Output the [X, Y] coordinate of the center of the cell containing the given text.  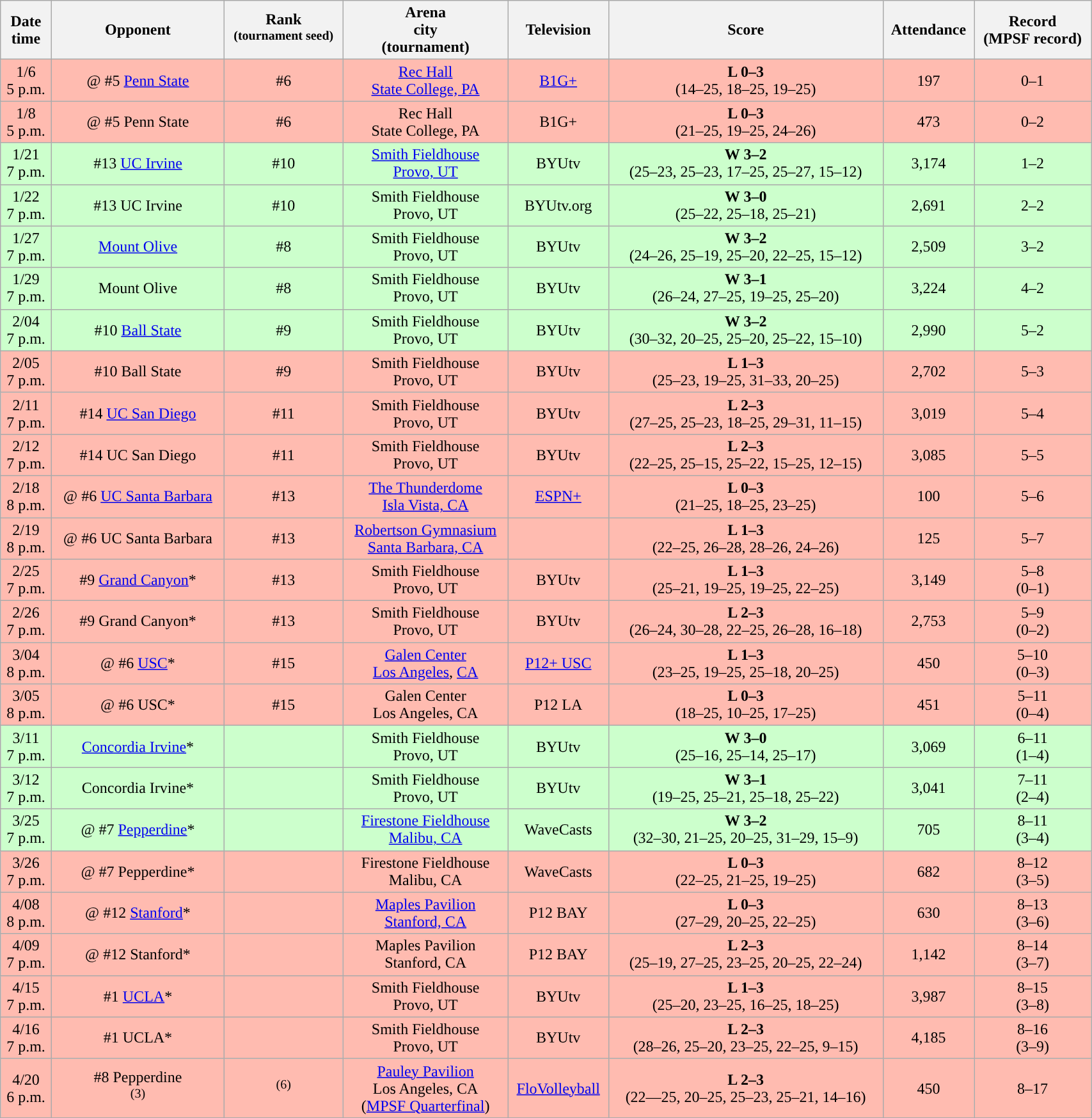
2/257 p.m. [26, 580]
2/267 p.m. [26, 622]
5–5 [1033, 454]
8–17 [1033, 1088]
Rank(tournament seed) [284, 30]
2–2 [1033, 205]
5–2 [1033, 330]
FloVolleyball [558, 1088]
2/127 p.m. [26, 454]
5–4 [1033, 413]
L 2–3(27–25, 25–23, 18–25, 29–31, 11–15) [746, 413]
7–11(2–4) [1033, 788]
0–2 [1033, 122]
4–2 [1033, 288]
1,142 [928, 955]
W 3–1(26–24, 27–25, 19–25, 25–20) [746, 288]
8–16(3–9) [1033, 1038]
L 0–3(22–25, 21–25, 19–25) [746, 872]
Television [558, 30]
3,149 [928, 580]
125 [928, 538]
2,702 [928, 371]
705 [928, 829]
4/088 p.m. [26, 913]
L 2–3(28–26, 25–20, 23–25, 22–25, 9–15) [746, 1038]
4/167 p.m. [26, 1038]
4,185 [928, 1038]
W 3–0(25–16, 25–14, 25–17) [746, 746]
Datetime [26, 30]
3,174 [928, 164]
5–8(0–1) [1033, 580]
3/267 p.m. [26, 872]
L 1–3(22–25, 26–28, 28–26, 24–26) [746, 538]
5–6 [1033, 497]
3/127 p.m. [26, 788]
L 0–3(14–25, 18–25, 19–25) [746, 81]
Score [746, 30]
682 [928, 872]
3,224 [928, 288]
2/047 p.m. [26, 330]
3,987 [928, 996]
2,691 [928, 205]
Pauley PavilionLos Angeles, CA(MPSF Quarterfinal) [425, 1088]
The ThunderdomeIsla Vista, CA [425, 497]
5–11(0–4) [1033, 705]
2,990 [928, 330]
2/188 p.m. [26, 497]
Arenacity(tournament) [425, 30]
L 0–3(27–29, 20–25, 22–25) [746, 913]
5–3 [1033, 371]
L 0–3(21–25, 19–25, 24–26) [746, 122]
3,069 [928, 746]
L 2–3(22–25, 25–15, 25–22, 15–25, 12–15) [746, 454]
L 2–3(26–24, 30–28, 22–25, 26–28, 16–18) [746, 622]
L 1–3(25–23, 19–25, 31–33, 20–25) [746, 371]
P12+ USC [558, 663]
Robertson GymnasiumSanta Barbara, CA [425, 538]
W 3–0(25–22, 25–18, 25–21) [746, 205]
L 0–3(21–25, 18–25, 23–25) [746, 497]
L 2–3(22—25, 20–25, 25–23, 25–21, 14–16) [746, 1088]
100 [928, 497]
#8 Pepperdine(3) [138, 1088]
W 3–2(24–26, 25–19, 25–20, 22–25, 15–12) [746, 247]
(6) [284, 1088]
3/058 p.m. [26, 705]
197 [928, 81]
W 3–2(32–30, 21–25, 20–25, 31–29, 15–9) [746, 829]
L 1–3(25–20, 23–25, 16–25, 18–25) [746, 996]
1/297 p.m. [26, 288]
L 1–3(25–21, 19–25, 19–25, 22–25) [746, 580]
2/057 p.m. [26, 371]
3,019 [928, 413]
BYUtv.org [558, 205]
3/257 p.m. [26, 829]
W 3–1(19–25, 25–21, 25–18, 25–22) [746, 788]
3/048 p.m. [26, 663]
8–13(3–6) [1033, 913]
3–2 [1033, 247]
8–11(3–4) [1033, 829]
2,753 [928, 622]
0–1 [1033, 81]
5–7 [1033, 538]
L 1–3(23–25, 19–25, 25–18, 20–25) [746, 663]
1/85 p.m. [26, 122]
473 [928, 122]
6–11(1–4) [1033, 746]
Opponent [138, 30]
Attendance [928, 30]
1/217 p.m. [26, 164]
Record(MPSF record) [1033, 30]
1/227 p.m. [26, 205]
8–12(3–5) [1033, 872]
8–15(3–8) [1033, 996]
L 2–3(25–19, 27–25, 23–25, 20–25, 22–24) [746, 955]
1–2 [1033, 164]
4/097 p.m. [26, 955]
4/206 p.m. [26, 1088]
3,041 [928, 788]
1/65 p.m. [26, 81]
630 [928, 913]
W 3–2 (25–23, 25–23, 17–25, 25–27, 15–12) [746, 164]
5–9(0–2) [1033, 622]
3/117 p.m. [26, 746]
3,085 [928, 454]
8–14(3–7) [1033, 955]
P12 LA [558, 705]
2,509 [928, 247]
L 0–3(18–25, 10–25, 17–25) [746, 705]
4/157 p.m. [26, 996]
ESPN+ [558, 497]
5–10(0–3) [1033, 663]
451 [928, 705]
2/198 p.m. [26, 538]
1/277 p.m. [26, 247]
W 3–2(30–32, 20–25, 25–20, 25–22, 15–10) [746, 330]
2/117 p.m. [26, 413]
